From the cell containing the given text, extract its center point as [X, Y] coordinate. 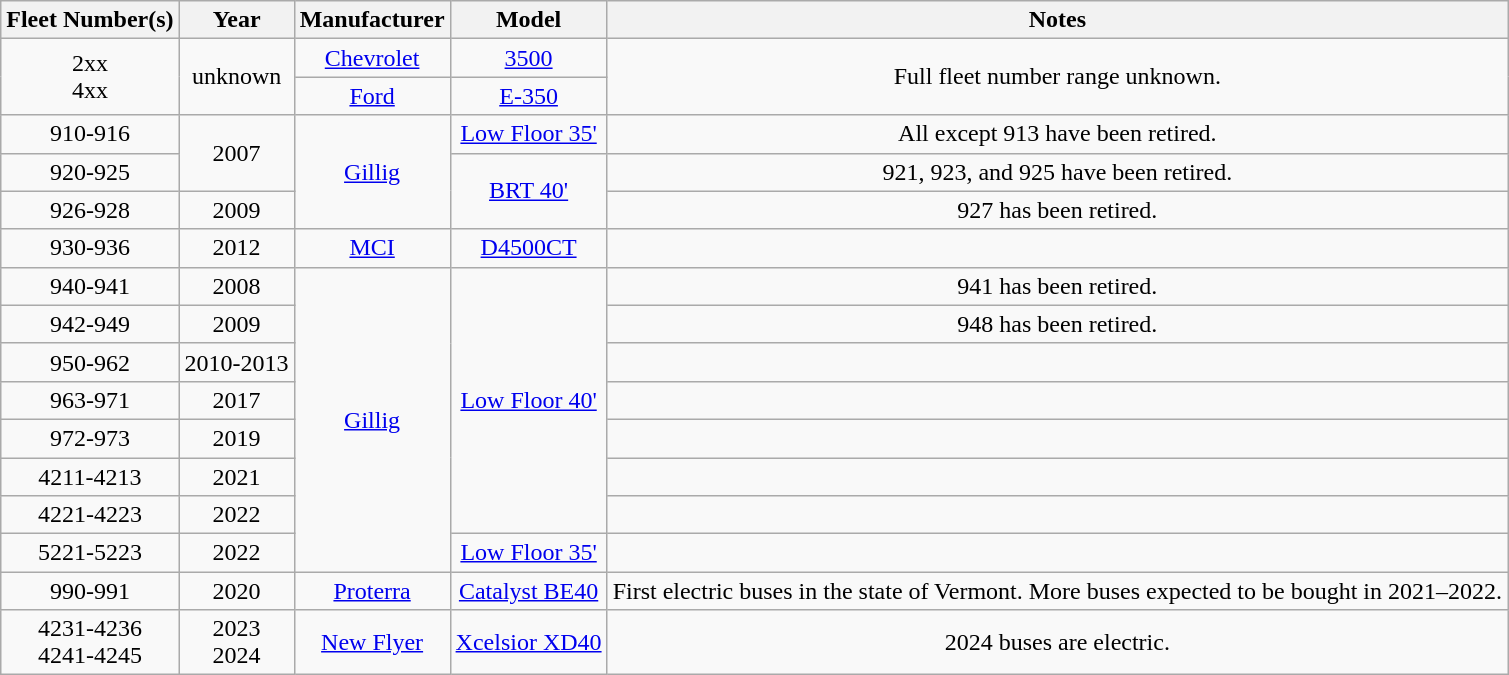
5221-5223 [90, 553]
Xcelsior XD40 [528, 642]
2007 [236, 153]
2021 [236, 477]
2024 buses are electric. [1057, 642]
950-962 [90, 362]
4211-4213 [90, 477]
unknown [236, 77]
972-973 [90, 438]
Low Floor 40' [528, 400]
New Flyer [372, 642]
Chevrolet [372, 58]
4231-42364241-4245 [90, 642]
2012 [236, 248]
2020 [236, 591]
Fleet Number(s) [90, 20]
942-949 [90, 324]
926-928 [90, 210]
927 has been retired. [1057, 210]
990-991 [90, 591]
Catalyst BE40 [528, 591]
First electric buses in the state of Vermont. More buses expected to be bought in 2021–2022. [1057, 591]
D4500CT [528, 248]
2010-2013 [236, 362]
963-971 [90, 400]
2008 [236, 286]
MCI [372, 248]
Ford [372, 96]
921, 923, and 925 have been retired. [1057, 172]
2xx4xx [90, 77]
Notes [1057, 20]
920-925 [90, 172]
3500 [528, 58]
Year [236, 20]
20232024 [236, 642]
Full fleet number range unknown. [1057, 77]
E-350 [528, 96]
4221-4223 [90, 515]
948 has been retired. [1057, 324]
910-916 [90, 134]
2017 [236, 400]
All except 913 have been retired. [1057, 134]
930-936 [90, 248]
2019 [236, 438]
BRT 40' [528, 191]
Manufacturer [372, 20]
940-941 [90, 286]
Proterra [372, 591]
Model [528, 20]
941 has been retired. [1057, 286]
